Determine the (x, y) coordinate at the center of the cell enclosing the given text.  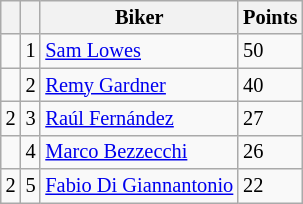
50 (270, 51)
Marco Bezzecchi (139, 152)
26 (270, 152)
Remy Gardner (139, 85)
Raúl Fernández (139, 118)
Sam Lowes (139, 51)
Fabio Di Giannantonio (139, 186)
40 (270, 85)
Points (270, 17)
22 (270, 186)
5 (31, 186)
Biker (139, 17)
1 (31, 51)
3 (31, 118)
27 (270, 118)
4 (31, 152)
